For the text-containing cell, return its midpoint in (x, y) coordinate format. 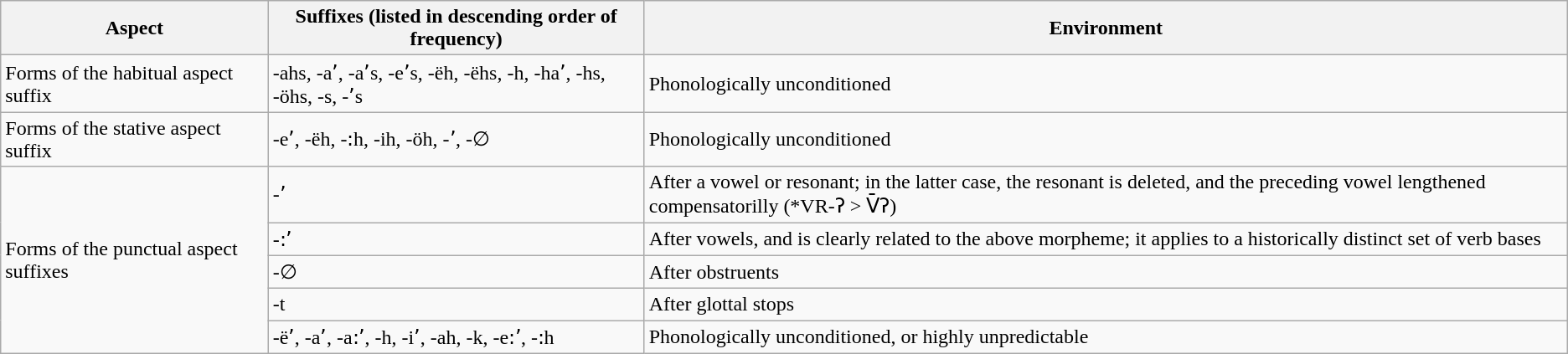
After vowels, and is clearly related to the above morpheme; it applies to a historically distinct set of verb bases (1106, 239)
-ahs, -aʼ, -aʼs, -eʼs, -ëh, -ëhs, -h, -haʼ, -hs, -öhs, -s, -ʼs (456, 84)
-ëʼ, -aʼ, -a꞉ʼ, -h, -iʼ, -ah, -k, -e꞉ʼ, -꞉h (456, 337)
Suffixes (listed in descending order of frequency) (456, 28)
Forms of the stative aspect suffix (134, 139)
-t (456, 305)
-꞉ʼ (456, 239)
Environment (1106, 28)
-∅ (456, 272)
Forms of the habitual aspect suffix (134, 84)
Forms of the punctual aspect suffixes (134, 259)
After glottal stops (1106, 305)
Phonologically unconditioned, or highly unpredictable (1106, 337)
After obstruents (1106, 272)
-ʼ (456, 194)
After a vowel or resonant; in the latter case, the resonant is deleted, and the preceding vowel lengthened compensatorilly (*VR-ʔ > V̄ʔ) (1106, 194)
-eʼ, -ëh, -꞉h, -ih, -öh, -ʼ, -∅ (456, 139)
Aspect (134, 28)
